Capture the cell that displays the provided text and extract its (x, y) central coordinate. 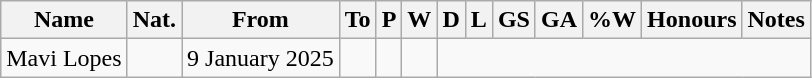
Mavi Lopes (64, 58)
L (478, 20)
P (389, 20)
9 January 2025 (261, 58)
D (451, 20)
From (261, 20)
To (358, 20)
GA (558, 20)
Nat. (154, 20)
Notes (776, 20)
%W (612, 20)
Honours (692, 20)
W (420, 20)
GS (514, 20)
Name (64, 20)
